For the text-containing cell, return its midpoint in (x, y) coordinate format. 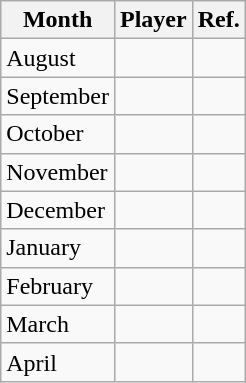
January (58, 248)
Month (58, 20)
Ref. (218, 20)
October (58, 134)
September (58, 96)
April (58, 362)
February (58, 286)
March (58, 324)
December (58, 210)
November (58, 172)
August (58, 58)
Player (153, 20)
